Scan for the cell matching the given text and deliver its (X, Y) coordinate at center. 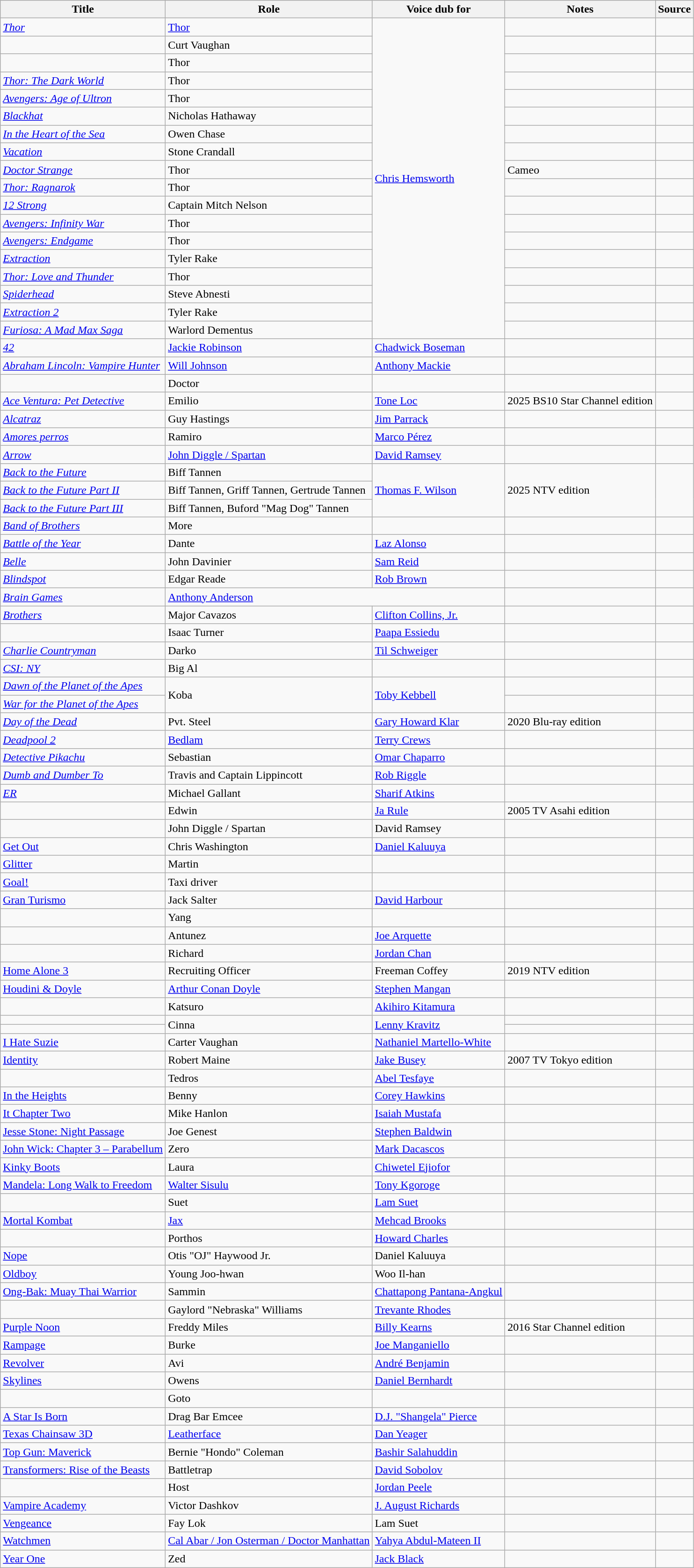
Steve Abnesti (269, 294)
Daniel Bernhardt (439, 1381)
Doctor Strange (83, 169)
David Sobolov (439, 1470)
Arrow (83, 454)
Cal Abar / Jon Osterman / Doctor Manhattan (269, 1541)
J. August Richards (439, 1505)
2019 NTV edition (580, 971)
Yahya Abdul-Mateen II (439, 1541)
Tone Loc (439, 401)
Burke (269, 1345)
Gary Howard Klar (439, 722)
12 Strong (83, 205)
Travis and Captain Lippincott (269, 775)
Texas Chainsaw 3D (83, 1434)
Corey Hawkins (439, 1096)
Avi (269, 1363)
Lenny Kravitz (439, 1024)
Transformers: Rise of the Beasts (83, 1470)
Detective Pikachu (83, 757)
Chris Hemsworth (439, 179)
Chattapong Pantana-Angkul (439, 1291)
Laz Alonso (439, 544)
Edgar Reade (269, 579)
Darko (269, 650)
Tony Kgoroge (439, 1185)
Extraction 2 (83, 312)
Joe Manganiello (439, 1345)
Alcatraz (83, 419)
Year One (83, 1559)
Bernie "Hondo" Coleman (269, 1452)
Nope (83, 1256)
Ace Ventura: Pet Detective (83, 401)
Back to the Future Part II (83, 490)
Terry Crews (439, 739)
Purple Noon (83, 1327)
Rampage (83, 1345)
Laura (269, 1167)
Zed (269, 1559)
Furiosa: A Mad Max Saga (83, 330)
Toby Kebbell (439, 695)
2007 TV Tokyo edition (580, 1060)
Top Gun: Maverick (83, 1452)
Bashir Salahuddin (439, 1452)
Dumb and Dumber To (83, 775)
Houdini & Doyle (83, 989)
Jack Black (439, 1559)
Porthos (269, 1238)
Will Johnson (269, 365)
Thor: Love and Thunder (83, 277)
Rob Brown (439, 579)
2020 Blu-ray edition (580, 722)
Mark Dacascos (439, 1149)
Jax (269, 1220)
Avengers: Endgame (83, 241)
Edwin (269, 811)
Trevante Rhodes (439, 1309)
Joe Arquette (439, 935)
Joe Genest (269, 1131)
Captain Mitch Nelson (269, 205)
Yang (269, 918)
Big Al (269, 668)
Martin (269, 864)
Rob Riggle (439, 775)
War for the Planet of the Apes (83, 704)
Freddy Miles (269, 1327)
Deadpool 2 (83, 739)
Mike Hanlon (269, 1114)
Katsuro (269, 1006)
Revolver (83, 1363)
Thor: Ragnarok (83, 187)
Til Schweiger (439, 650)
Sebastian (269, 757)
2025 BS10 Star Channel edition (580, 401)
Stephen Baldwin (439, 1131)
Taxi driver (269, 882)
It Chapter Two (83, 1114)
Brothers (83, 615)
Battletrap (269, 1470)
Role (269, 9)
Doctor (269, 383)
Robert Maine (269, 1060)
Skylines (83, 1381)
Sam Reid (439, 562)
Gaylord "Nebraska" Williams (269, 1309)
More (269, 526)
42 (83, 348)
Antunez (269, 935)
Kinky Boots (83, 1167)
Dan Yeager (439, 1434)
Ramiro (269, 437)
Warlord Dementus (269, 330)
Curt Vaughan (269, 45)
Marco Pérez (439, 437)
Host (269, 1488)
Nicholas Hathaway (269, 116)
Mandela: Long Walk to Freedom (83, 1185)
Mortal Kombat (83, 1220)
Akihiro Kitamura (439, 1006)
Thor: The Dark World (83, 80)
Richard (269, 953)
A Star Is Born (83, 1416)
Ja Rule (439, 811)
Identity (83, 1060)
David Harbour (439, 900)
Watchmen (83, 1541)
Blindspot (83, 579)
Sharif Atkins (439, 793)
Chiwetel Ejiofor (439, 1167)
Zero (269, 1149)
Carter Vaughan (269, 1042)
2025 NTV edition (580, 490)
Suet (269, 1203)
Jake Busey (439, 1060)
Biff Tannen (269, 472)
John Wick: Chapter 3 – Parabellum (83, 1149)
Goto (269, 1399)
Biff Tannen, Griff Tannen, Gertrude Tannen (269, 490)
Vengeance (83, 1523)
Dante (269, 544)
Jackie Robinson (269, 348)
Back to the Future Part III (83, 508)
Ong-Bak: Muay Thai Warrior (83, 1291)
Abraham Lincoln: Vampire Hunter (83, 365)
Chris Washington (269, 846)
Notes (580, 9)
Michael Gallant (269, 793)
Jordan Chan (439, 953)
2016 Star Channel edition (580, 1327)
Jack Salter (269, 900)
Blackhat (83, 116)
Walter Sisulu (269, 1185)
Stone Crandall (269, 152)
Jim Parrack (439, 419)
Charlie Countryman (83, 650)
Get Out (83, 846)
2005 TV Asahi edition (580, 811)
Oldboy (83, 1274)
Vampire Academy (83, 1505)
Avengers: Age of Ultron (83, 98)
Spiderhead (83, 294)
Omar Chaparro (439, 757)
Young Joo-hwan (269, 1274)
Glitter (83, 864)
Recruiting Officer (269, 971)
I Hate Suzie (83, 1042)
Arthur Conan Doyle (269, 989)
Guy Hastings (269, 419)
CSI: NY (83, 668)
Avengers: Infinity War (83, 223)
Cinna (269, 1024)
Cameo (580, 169)
Tedros (269, 1078)
Amores perros (83, 437)
Billy Kearns (439, 1327)
Battle of the Year (83, 544)
André Benjamin (439, 1363)
In the Heart of the Sea (83, 134)
Freeman Coffey (439, 971)
Vacation (83, 152)
Abel Tesfaye (439, 1078)
Back to the Future (83, 472)
Anthony Mackie (439, 365)
Chadwick Boseman (439, 348)
Pvt. Steel (269, 722)
Owen Chase (269, 134)
Howard Charles (439, 1238)
Otis "OJ" Haywood Jr. (269, 1256)
Stephen Mangan (439, 989)
Paapa Essiedu (439, 633)
Fay Lok (269, 1523)
John Davinier (269, 562)
Thomas F. Wilson (439, 490)
Koba (269, 695)
Belle (83, 562)
Benny (269, 1096)
Victor Dashkov (269, 1505)
In the Heights (83, 1096)
Leatherface (269, 1434)
Source (674, 9)
Brain Games (83, 597)
Isaiah Mustafa (439, 1114)
Nathaniel Martello-White (439, 1042)
Voice dub for (439, 9)
D.J. "Shangela" Pierce (439, 1416)
Bedlam (269, 739)
Dawn of the Planet of the Apes (83, 686)
Major Cavazos (269, 615)
Extraction (83, 259)
Owens (269, 1381)
Anthony Anderson (335, 597)
Goal! (83, 882)
Gran Turismo (83, 900)
Woo Il-han (439, 1274)
Drag Bar Emcee (269, 1416)
Sammin (269, 1291)
Day of the Dead (83, 722)
Mehcad Brooks (439, 1220)
Home Alone 3 (83, 971)
Title (83, 9)
Clifton Collins, Jr. (439, 615)
Isaac Turner (269, 633)
ER (83, 793)
Band of Brothers (83, 526)
Jordan Peele (439, 1488)
Emilio (269, 401)
Jesse Stone: Night Passage (83, 1131)
Biff Tannen, Buford "Mag Dog" Tannen (269, 508)
